Locate the cell with the specified text and output its [x, y] center coordinate. 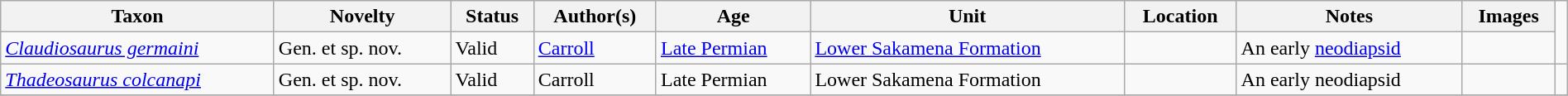
Thadeosaurus colcanapi [137, 79]
Age [733, 17]
Location [1180, 17]
Novelty [362, 17]
Status [492, 17]
Unit [968, 17]
Claudiosaurus germaini [137, 48]
Author(s) [595, 17]
Images [1508, 17]
Taxon [137, 17]
Notes [1350, 17]
